For the text-containing cell, return its midpoint in [x, y] coordinate format. 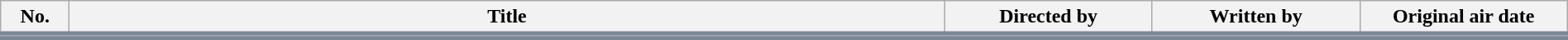
Directed by [1049, 18]
Title [507, 18]
Original air date [1464, 18]
No. [35, 18]
Written by [1255, 18]
